Extract the (x, y) coordinate from the center of the cell holding the provided text.  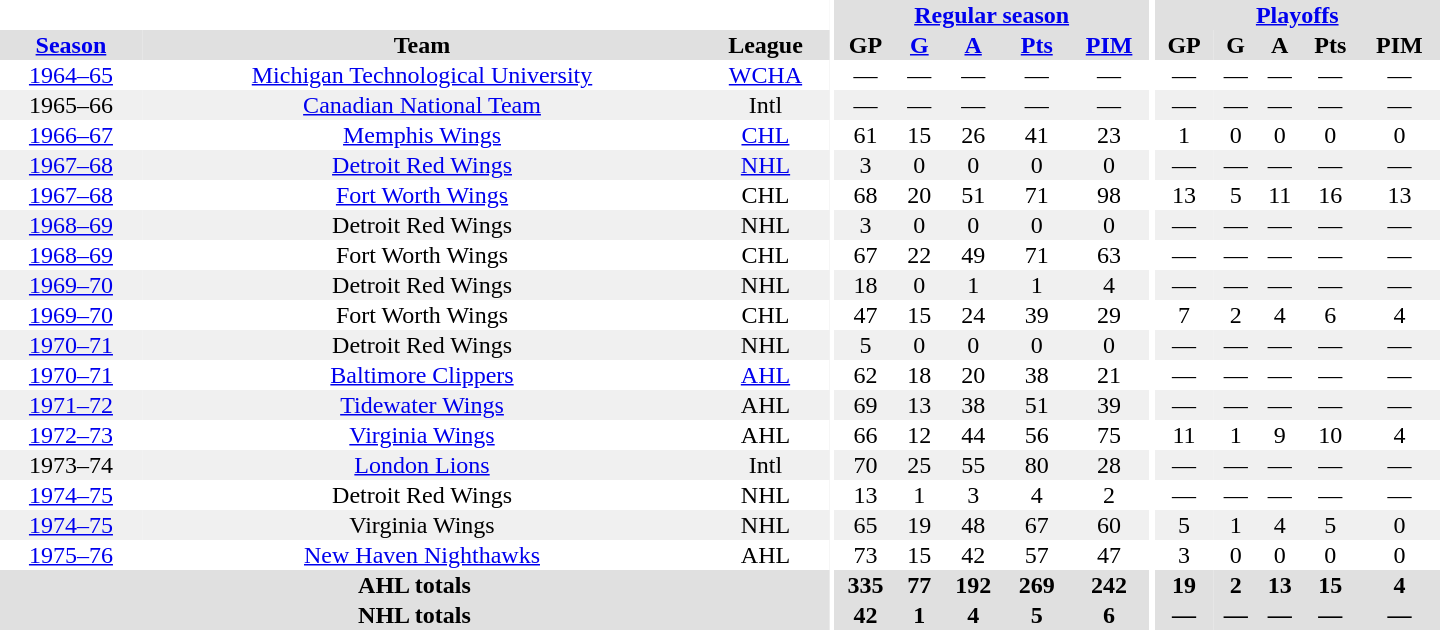
Season (71, 45)
Michigan Technological University (422, 75)
269 (1037, 585)
66 (866, 435)
28 (1110, 465)
1964–65 (71, 75)
1975–76 (71, 555)
65 (866, 525)
Tidewater Wings (422, 405)
Playoffs (1297, 15)
12 (919, 435)
1972–73 (71, 435)
63 (1110, 255)
41 (1037, 135)
29 (1110, 315)
69 (866, 405)
24 (973, 315)
25 (919, 465)
61 (866, 135)
Regular season (992, 15)
49 (973, 255)
98 (1110, 195)
Canadian National Team (422, 105)
NHL totals (414, 615)
WCHA (766, 75)
242 (1110, 585)
New Haven Nighthawks (422, 555)
16 (1330, 195)
1966–67 (71, 135)
48 (973, 525)
57 (1037, 555)
London Lions (422, 465)
1971–72 (71, 405)
1965–66 (71, 105)
League (766, 45)
Memphis Wings (422, 135)
68 (866, 195)
55 (973, 465)
192 (973, 585)
80 (1037, 465)
1973–74 (71, 465)
56 (1037, 435)
Team (422, 45)
10 (1330, 435)
335 (866, 585)
AHL totals (414, 585)
22 (919, 255)
7 (1184, 315)
21 (1110, 375)
26 (973, 135)
73 (866, 555)
44 (973, 435)
60 (1110, 525)
9 (1280, 435)
77 (919, 585)
Baltimore Clippers (422, 375)
75 (1110, 435)
23 (1110, 135)
62 (866, 375)
70 (866, 465)
